Identify which cell holds the provided text, then report its (x, y) central coordinate. 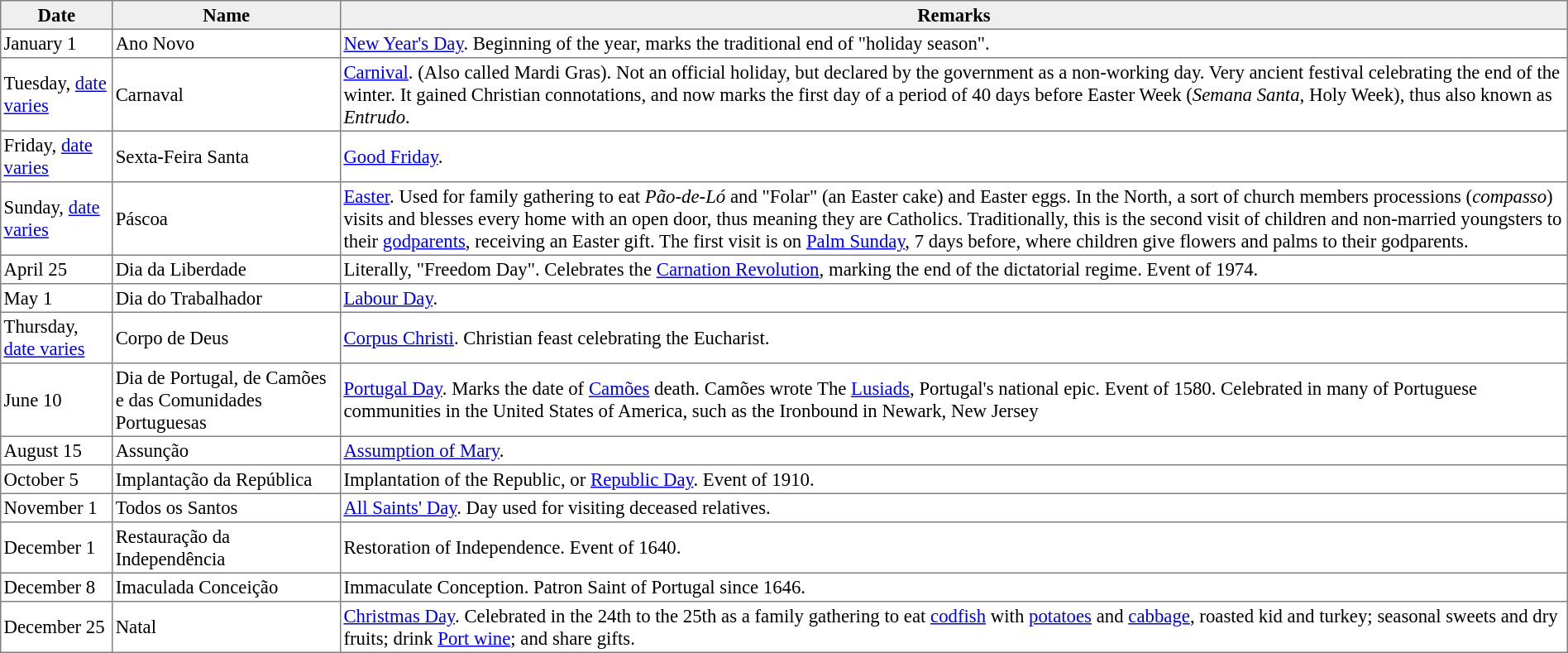
Good Friday. (954, 156)
Corpus Christi. Christian feast celebrating the Eucharist. (954, 338)
Ano Novo (227, 43)
Corpo de Deus (227, 338)
October 5 (56, 479)
Dia da Liberdade (227, 269)
May 1 (56, 298)
Assumption of Mary. (954, 450)
Carnaval (227, 94)
New Year's Day. Beginning of the year, marks the traditional end of "holiday season". (954, 43)
Remarks (954, 15)
Restoration of Independence. Event of 1640. (954, 548)
Friday, date varies (56, 156)
January 1 (56, 43)
Páscoa (227, 218)
Implantation of the Republic, or Republic Day. Event of 1910. (954, 479)
Natal (227, 627)
December 8 (56, 587)
Assunção (227, 450)
Date (56, 15)
Implantação da República (227, 479)
August 15 (56, 450)
November 1 (56, 507)
Restauração da Independência (227, 548)
Thursday, date varies (56, 338)
Imaculada Conceição (227, 587)
April 25 (56, 269)
Todos os Santos (227, 507)
All Saints' Day. Day used for visiting deceased relatives. (954, 507)
June 10 (56, 400)
Dia de Portugal, de Camões e das Comunidades Portuguesas (227, 400)
Sunday, date varies (56, 218)
December 25 (56, 627)
Labour Day. (954, 298)
Dia do Trabalhador (227, 298)
Sexta-Feira Santa (227, 156)
Tuesday, date varies (56, 94)
December 1 (56, 548)
Literally, "Freedom Day". Celebrates the Carnation Revolution, marking the end of the dictatorial regime. Event of 1974. (954, 269)
Immaculate Conception. Patron Saint of Portugal since 1646. (954, 587)
Name (227, 15)
